Return [x, y] of the center of cell containing provided text 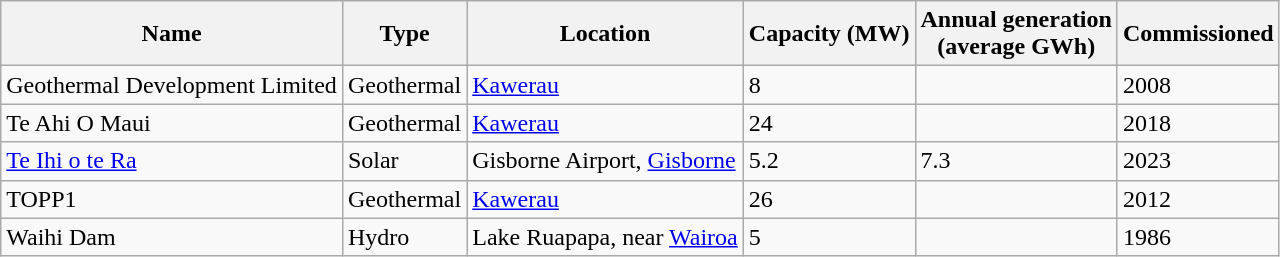
8 [829, 85]
2018 [1198, 123]
24 [829, 123]
7.3 [1016, 161]
Commissioned [1198, 34]
Location [606, 34]
5 [829, 237]
Lake Ruapapa, near Wairoa [606, 237]
5.2 [829, 161]
TOPP1 [172, 199]
Geothermal Development Limited [172, 85]
Capacity (MW) [829, 34]
Te Ihi o te Ra [172, 161]
2008 [1198, 85]
Hydro [404, 237]
Solar [404, 161]
2012 [1198, 199]
1986 [1198, 237]
Annual generation (average GWh) [1016, 34]
Gisborne Airport, Gisborne [606, 161]
26 [829, 199]
Name [172, 34]
Waihi Dam [172, 237]
Te Ahi O Maui [172, 123]
Type [404, 34]
2023 [1198, 161]
